Capture the cell that displays the provided text and extract its [x, y] central coordinate. 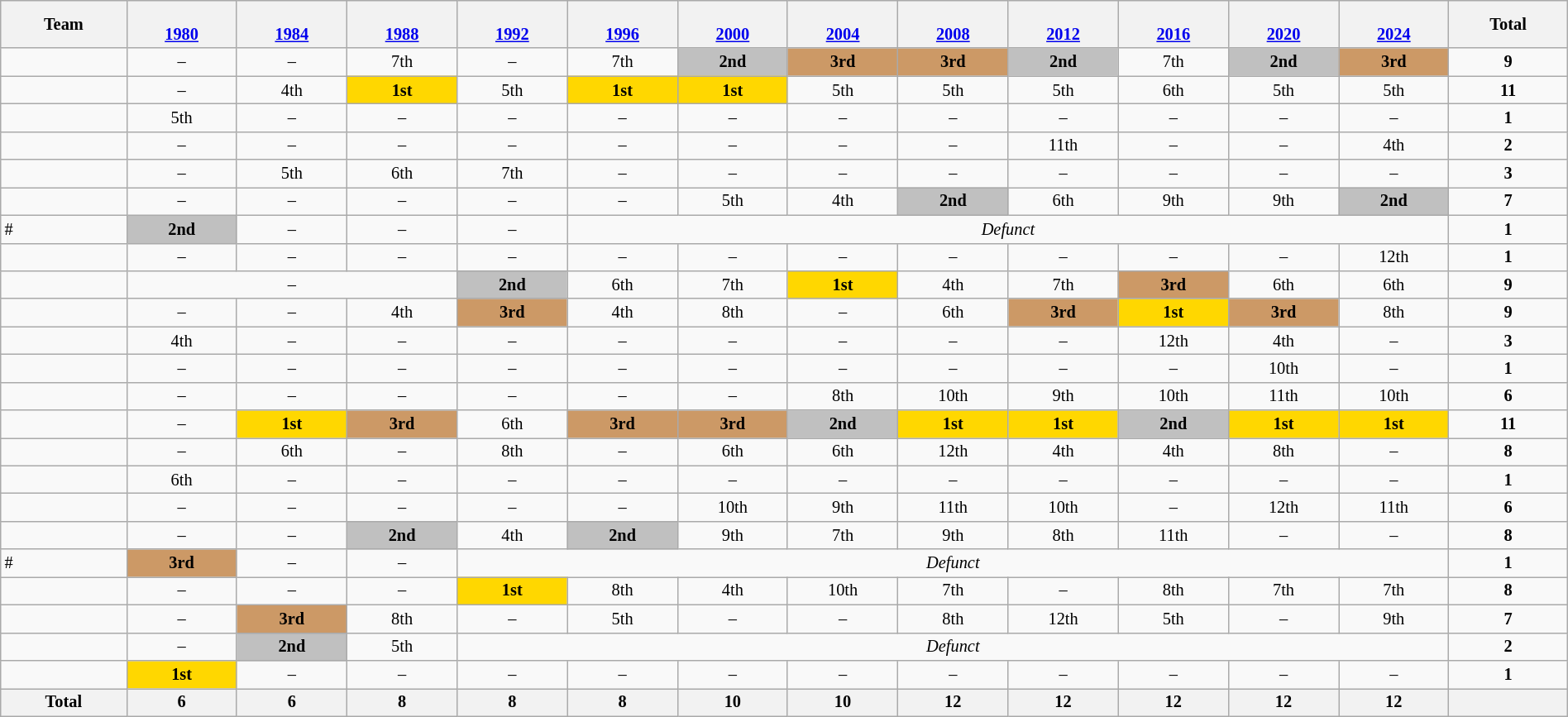
2020 [1284, 24]
2012 [1064, 24]
1980 [182, 24]
1988 [402, 24]
1996 [622, 24]
Team [64, 24]
1984 [291, 24]
2004 [842, 24]
1992 [513, 24]
2008 [953, 24]
2024 [1394, 24]
2000 [733, 24]
2016 [1173, 24]
